Return the [X, Y] coordinate for the center point of the cell that contains the specified text.  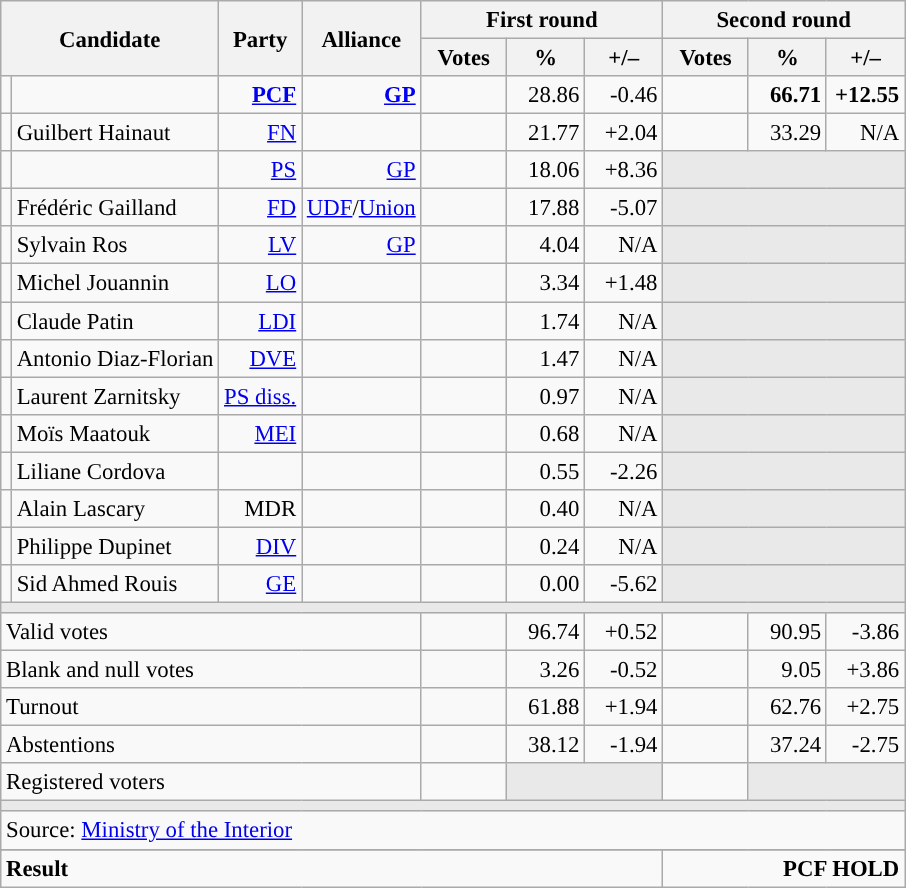
Abstentions [211, 745]
0.68 [546, 433]
PS diss. [260, 396]
66.71 [787, 95]
90.95 [787, 632]
UDF/Union [362, 208]
17.88 [546, 208]
Party [260, 38]
PCF [260, 95]
LDI [260, 321]
9.05 [787, 670]
Liliane Cordova [114, 471]
Moïs Maatouk [114, 433]
0.97 [546, 396]
+1.94 [624, 707]
FN [260, 133]
PS [260, 170]
Philippe Dupinet [114, 546]
-0.46 [624, 95]
3.34 [546, 283]
-5.07 [624, 208]
First round [542, 20]
+2.04 [624, 133]
96.74 [546, 632]
21.77 [546, 133]
LO [260, 283]
Valid votes [211, 632]
Sid Ahmed Rouis [114, 584]
Alain Lascary [114, 509]
-3.86 [865, 632]
Second round [784, 20]
Claude Patin [114, 321]
+8.36 [624, 170]
-2.75 [865, 745]
Frédéric Gailland [114, 208]
Michel Jouannin [114, 283]
4.04 [546, 245]
Blank and null votes [211, 670]
LV [260, 245]
-2.26 [624, 471]
Turnout [211, 707]
Sylvain Ros [114, 245]
0.40 [546, 509]
18.06 [546, 170]
+2.75 [865, 707]
3.26 [546, 670]
37.24 [787, 745]
0.24 [546, 546]
1.47 [546, 358]
-0.52 [624, 670]
38.12 [546, 745]
Antonio Diaz-Florian [114, 358]
+3.86 [865, 670]
+0.52 [624, 632]
-5.62 [624, 584]
Candidate [110, 38]
+1.48 [624, 283]
+12.55 [865, 95]
Registered voters [211, 782]
Alliance [362, 38]
Laurent Zarnitsky [114, 396]
FD [260, 208]
28.86 [546, 95]
GE [260, 584]
Guilbert Hainaut [114, 133]
61.88 [546, 707]
MDR [260, 509]
-1.94 [624, 745]
1.74 [546, 321]
Source: Ministry of the Interior [453, 831]
PCF HOLD [784, 868]
0.00 [546, 584]
33.29 [787, 133]
DIV [260, 546]
62.76 [787, 707]
Result [332, 868]
MEI [260, 433]
DVE [260, 358]
0.55 [546, 471]
